For the text-containing cell, return its midpoint in (X, Y) coordinate format. 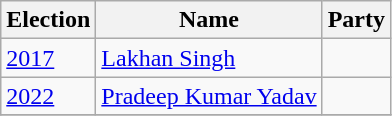
2017 (48, 58)
2022 (48, 96)
Party (356, 20)
Lakhan Singh (209, 58)
Name (209, 20)
Pradeep Kumar Yadav (209, 96)
Election (48, 20)
